Output the [X, Y] coordinate of the center of the cell containing the given text.  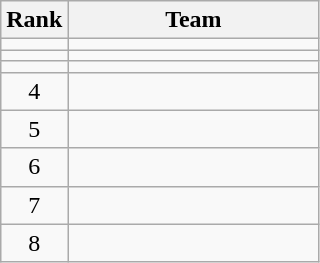
Rank [34, 20]
6 [34, 167]
4 [34, 91]
Team [194, 20]
8 [34, 243]
7 [34, 205]
5 [34, 129]
